From the cell containing the given text, extract its center point as [x, y] coordinate. 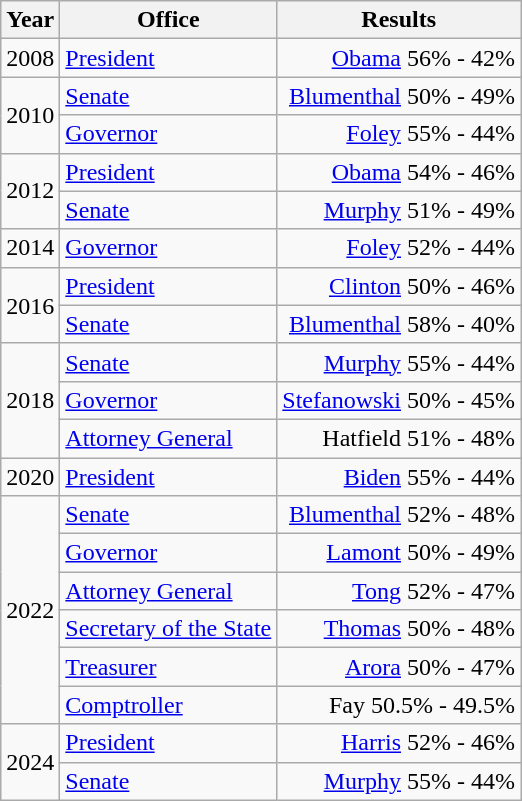
Thomas 50% - 48% [399, 629]
Clinton 50% - 46% [399, 286]
2022 [30, 610]
Treasurer [168, 667]
Blumenthal 52% - 48% [399, 515]
Lamont 50% - 49% [399, 553]
Fay 50.5% - 49.5% [399, 705]
2010 [30, 115]
Secretary of the State [168, 629]
Blumenthal 58% - 40% [399, 324]
2024 [30, 762]
2008 [30, 58]
Tong 52% - 47% [399, 591]
2020 [30, 477]
2016 [30, 305]
Office [168, 20]
Stefanowski 50% - 45% [399, 400]
Arora 50% - 47% [399, 667]
Murphy 51% - 49% [399, 210]
Biden 55% - 44% [399, 477]
2014 [30, 248]
Year [30, 20]
2018 [30, 400]
Obama 56% - 42% [399, 58]
Blumenthal 50% - 49% [399, 96]
Harris 52% - 46% [399, 743]
Obama 54% - 46% [399, 172]
Comptroller [168, 705]
2012 [30, 191]
Foley 52% - 44% [399, 248]
Results [399, 20]
Foley 55% - 44% [399, 134]
Hatfield 51% - 48% [399, 438]
